From the cell containing the given text, extract its center point as (x, y) coordinate. 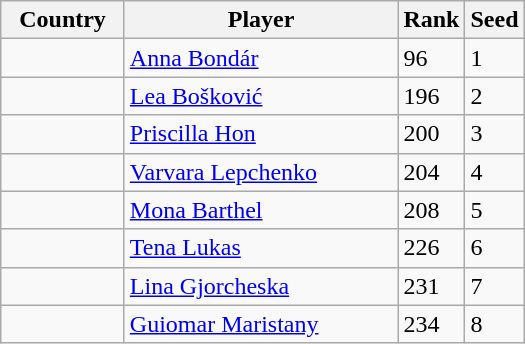
Lea Bošković (261, 96)
96 (432, 58)
7 (494, 286)
Varvara Lepchenko (261, 172)
Guiomar Maristany (261, 324)
234 (432, 324)
Priscilla Hon (261, 134)
Lina Gjorcheska (261, 286)
Player (261, 20)
4 (494, 172)
196 (432, 96)
Tena Lukas (261, 248)
1 (494, 58)
Rank (432, 20)
Seed (494, 20)
8 (494, 324)
204 (432, 172)
6 (494, 248)
226 (432, 248)
Mona Barthel (261, 210)
231 (432, 286)
Country (63, 20)
200 (432, 134)
208 (432, 210)
3 (494, 134)
2 (494, 96)
5 (494, 210)
Anna Bondár (261, 58)
